Pinpoint the cell where the given text exists, returning its (X, Y) midpoint coordinate. 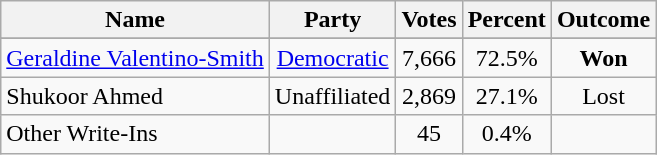
Votes (429, 20)
Unaffiliated (332, 96)
Outcome (603, 20)
27.1% (506, 96)
Name (136, 20)
Won (603, 58)
Party (332, 20)
72.5% (506, 58)
Lost (603, 96)
Other Write-Ins (136, 134)
Percent (506, 20)
Geraldine Valentino-Smith (136, 58)
Democratic (332, 58)
0.4% (506, 134)
45 (429, 134)
2,869 (429, 96)
7,666 (429, 58)
Shukoor Ahmed (136, 96)
